Return (X, Y) of the center of cell containing provided text 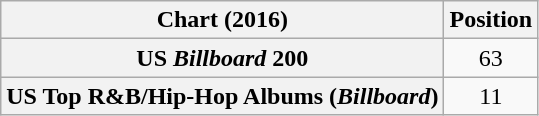
63 (491, 58)
US Billboard 200 (222, 58)
Position (491, 20)
11 (491, 96)
Chart (2016) (222, 20)
US Top R&B/Hip-Hop Albums (Billboard) (222, 96)
